Identify which cell holds the provided text, then report its (x, y) central coordinate. 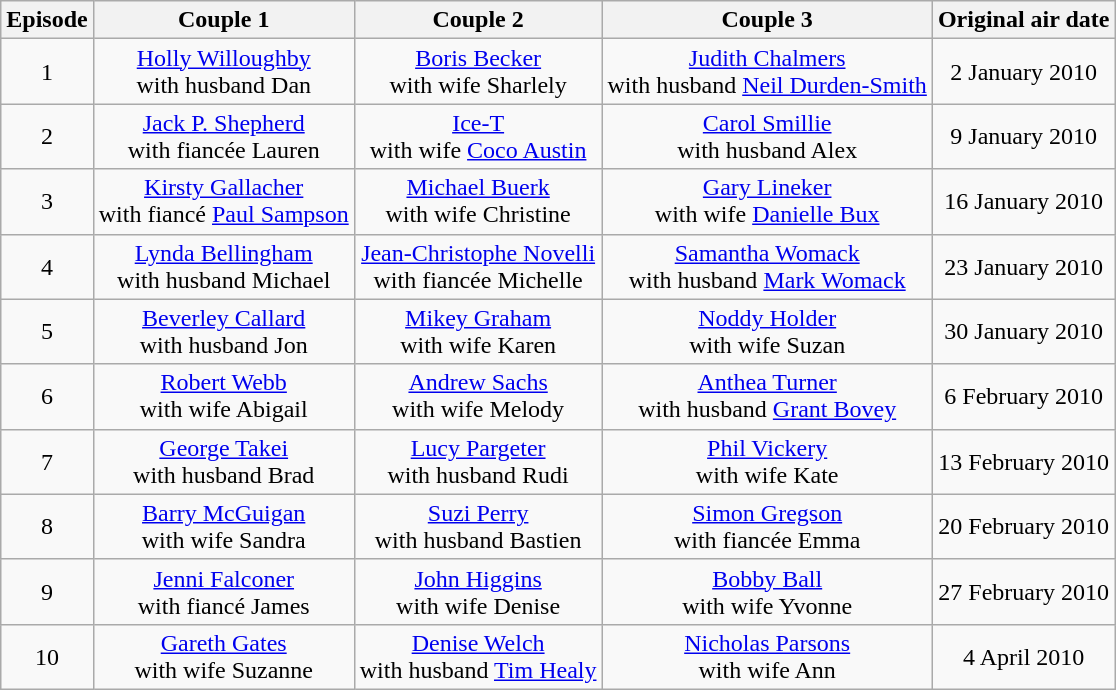
Suzi Perrywith husband Bastien (478, 526)
Bobby Ballwith wife Yvonne (767, 592)
6 February 2010 (1024, 396)
30 January 2010 (1024, 332)
Holly Willoughbywith husband Dan (224, 72)
20 February 2010 (1024, 526)
Kirsty Gallacherwith fiancé Paul Sampson (224, 202)
Couple 3 (767, 20)
Couple 1 (224, 20)
4 April 2010 (1024, 656)
Simon Gregsonwith fiancée Emma (767, 526)
Samantha Womackwith husband Mark Womack (767, 266)
2 January 2010 (1024, 72)
6 (47, 396)
5 (47, 332)
Jenni Falconerwith fiancé James (224, 592)
9 (47, 592)
John Higginswith wife Denise (478, 592)
Andrew Sachswith wife Melody (478, 396)
Noddy Holderwith wife Suzan (767, 332)
13 February 2010 (1024, 462)
Gary Linekerwith wife Danielle Bux (767, 202)
Robert Webbwith wife Abigail (224, 396)
Phil Vickerywith wife Kate (767, 462)
Beverley Callardwith husband Jon (224, 332)
Barry McGuiganwith wife Sandra (224, 526)
Mikey Grahamwith wife Karen (478, 332)
Carol Smilliewith husband Alex (767, 136)
Episode (47, 20)
16 January 2010 (1024, 202)
7 (47, 462)
Anthea Turnerwith husband Grant Bovey (767, 396)
4 (47, 266)
9 January 2010 (1024, 136)
1 (47, 72)
Jean-Christophe Novelliwith fiancée Michelle (478, 266)
2 (47, 136)
8 (47, 526)
Lynda Bellinghamwith husband Michael (224, 266)
Gareth Gateswith wife Suzanne (224, 656)
27 February 2010 (1024, 592)
Couple 2 (478, 20)
Lucy Pargeterwith husband Rudi (478, 462)
Ice-Twith wife Coco Austin (478, 136)
George Takeiwith husband Brad (224, 462)
Boris Beckerwith wife Sharlely (478, 72)
Original air date (1024, 20)
3 (47, 202)
Nicholas Parsonswith wife Ann (767, 656)
23 January 2010 (1024, 266)
Judith Chalmerswith husband Neil Durden-Smith (767, 72)
Michael Buerkwith wife Christine (478, 202)
Jack P. Shepherdwith fiancée Lauren (224, 136)
10 (47, 656)
Denise Welchwith husband Tim Healy (478, 656)
